From the cell containing the given text, extract its center point as (x, y) coordinate. 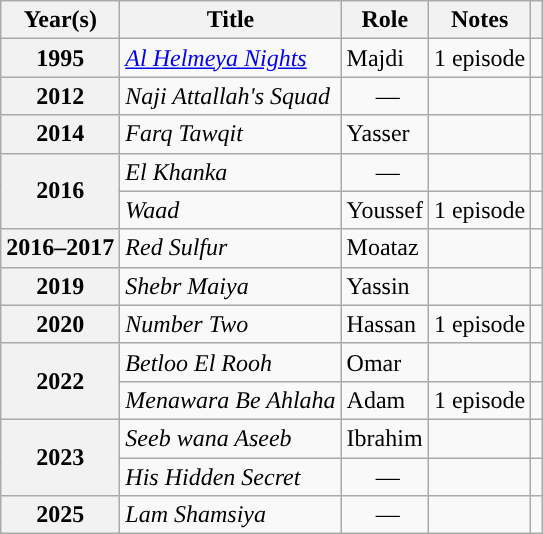
2016 (60, 191)
2019 (60, 286)
Moataz (384, 248)
Seeb wana Aseeb (230, 438)
Majdi (384, 58)
2022 (60, 381)
Adam (384, 400)
Notes (479, 20)
2016–2017 (60, 248)
Yasser (384, 134)
Ibrahim (384, 438)
Red Sulfur (230, 248)
2023 (60, 457)
Menawara Be Ahlaha (230, 400)
Hassan (384, 324)
His Hidden Secret (230, 477)
2014 (60, 134)
Betloo El Rooh (230, 362)
Lam Shamsiya (230, 515)
1995 (60, 58)
Farq Tawqit (230, 134)
Al Helmeya Nights (230, 58)
Number Two (230, 324)
El Khanka (230, 172)
2025 (60, 515)
2020 (60, 324)
Omar (384, 362)
Title (230, 20)
Year(s) (60, 20)
Youssef (384, 210)
Naji Attallah's Squad (230, 96)
2012 (60, 96)
Role (384, 20)
Yassin (384, 286)
Waad (230, 210)
Shebr Maiya (230, 286)
